Find where the given text appears and provide that cell's center as (X, Y) coordinate. 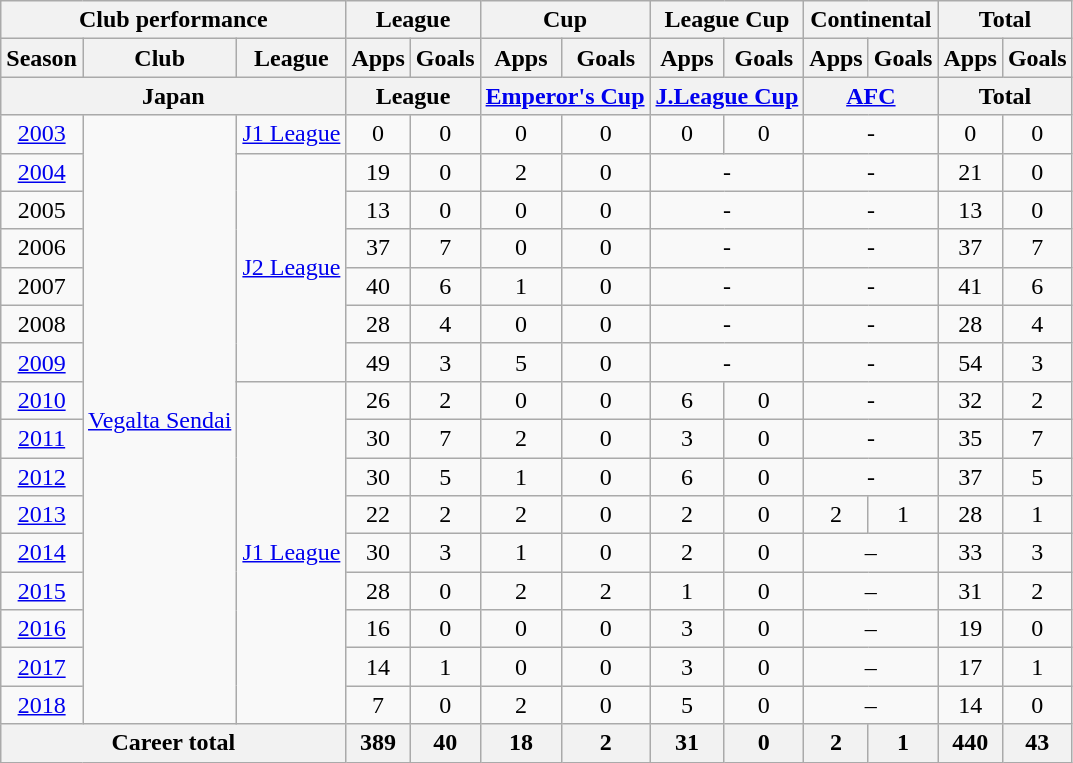
2005 (42, 210)
35 (970, 438)
16 (378, 629)
41 (970, 286)
Season (42, 58)
440 (970, 743)
Vegalta Sendai (159, 420)
2010 (42, 400)
2013 (42, 515)
Career total (174, 743)
2008 (42, 324)
2006 (42, 248)
21 (970, 172)
AFC (871, 96)
Emperor's Cup (565, 96)
Club (159, 58)
2018 (42, 705)
18 (521, 743)
26 (378, 400)
43 (1037, 743)
Japan (174, 96)
49 (378, 362)
32 (970, 400)
2007 (42, 286)
2004 (42, 172)
League Cup (727, 20)
17 (970, 667)
2011 (42, 438)
22 (378, 515)
Cup (565, 20)
2016 (42, 629)
J.League Cup (727, 96)
2012 (42, 477)
Continental (871, 20)
389 (378, 743)
2003 (42, 134)
2009 (42, 362)
Club performance (174, 20)
54 (970, 362)
2017 (42, 667)
2015 (42, 591)
2014 (42, 553)
J2 League (292, 267)
33 (970, 553)
